Determine the (x, y) coordinate at the center of the cell enclosing the given text.  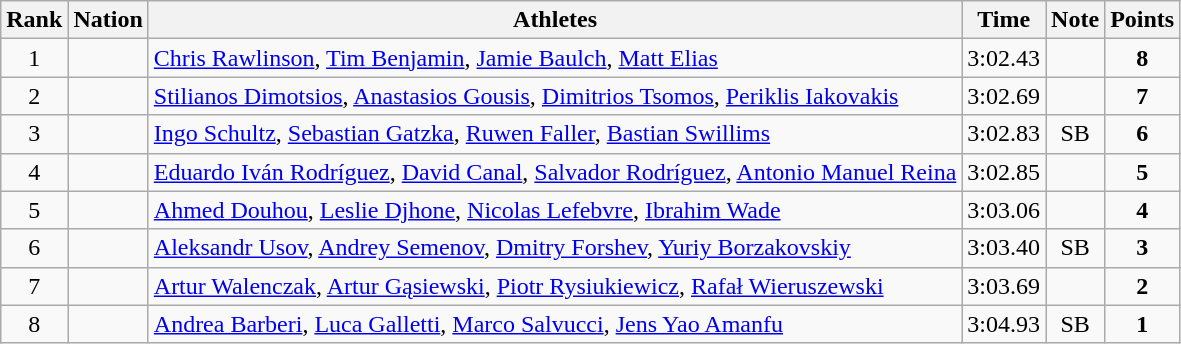
Artur Walenczak, Artur Gąsiewski, Piotr Rysiukiewicz, Rafał Wieruszewski (555, 286)
Time (1004, 20)
Stilianos Dimotsios, Anastasios Gousis, Dimitrios Tsomos, Periklis Iakovakis (555, 96)
3:02.43 (1004, 58)
3:04.93 (1004, 324)
3:03.06 (1004, 210)
Ingo Schultz, Sebastian Gatzka, Ruwen Faller, Bastian Swillims (555, 134)
3:02.83 (1004, 134)
Nation (108, 20)
3:02.85 (1004, 172)
Eduardo Iván Rodríguez, David Canal, Salvador Rodríguez, Antonio Manuel Reina (555, 172)
3:03.40 (1004, 248)
3:03.69 (1004, 286)
Points (1142, 20)
Andrea Barberi, Luca Galletti, Marco Salvucci, Jens Yao Amanfu (555, 324)
Ahmed Douhou, Leslie Djhone, Nicolas Lefebvre, Ibrahim Wade (555, 210)
Aleksandr Usov, Andrey Semenov, Dmitry Forshev, Yuriy Borzakovskiy (555, 248)
Rank (34, 20)
Chris Rawlinson, Tim Benjamin, Jamie Baulch, Matt Elias (555, 58)
3:02.69 (1004, 96)
Note (1076, 20)
Athletes (555, 20)
